Search for the cell housing the specified text and yield its (X, Y) center coordinate. 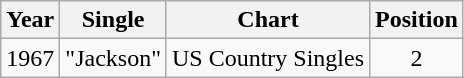
"Jackson" (114, 58)
Single (114, 20)
Year (30, 20)
Chart (268, 20)
2 (417, 58)
1967 (30, 58)
Position (417, 20)
US Country Singles (268, 58)
